Find where the given text appears and provide that cell's center as (x, y) coordinate. 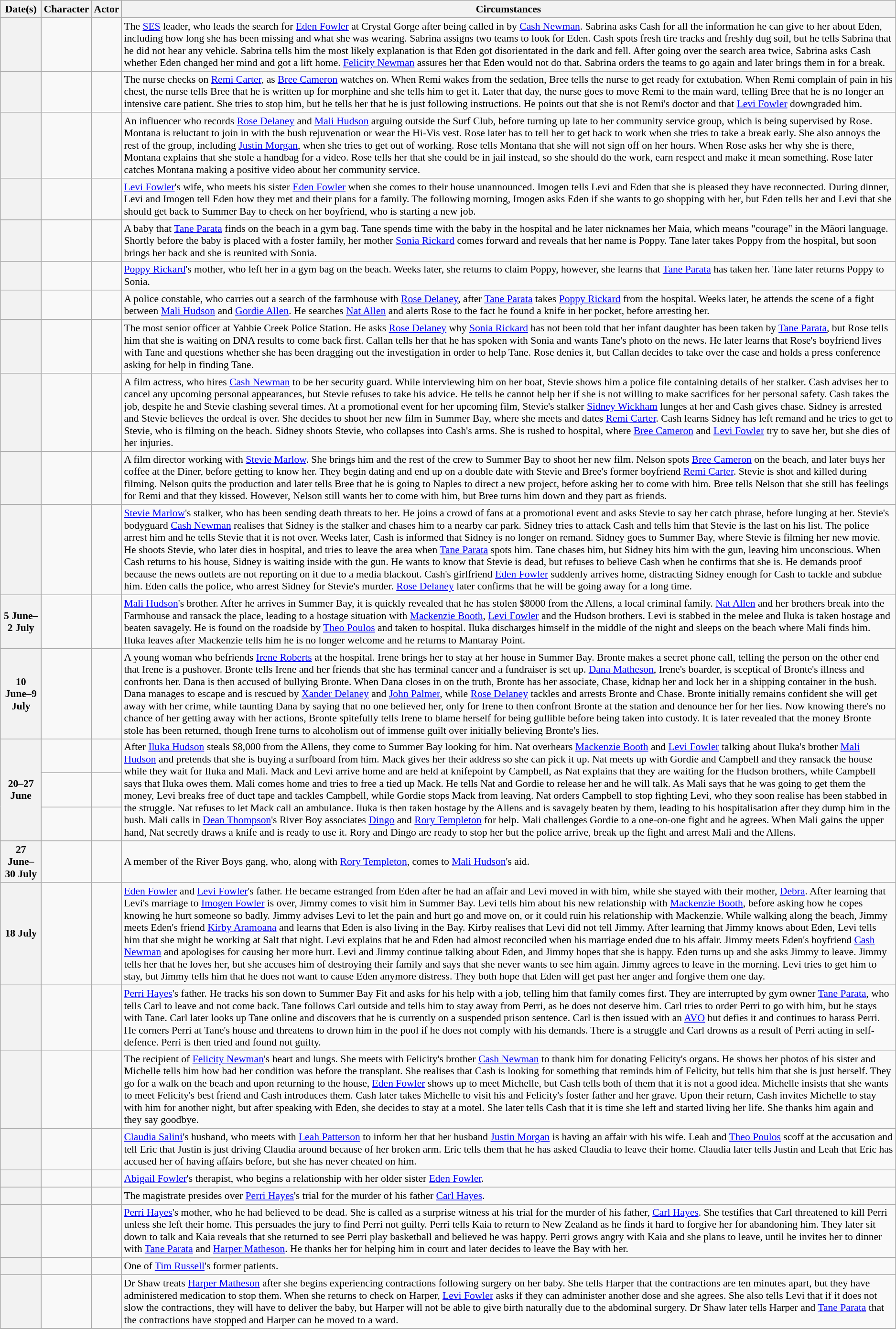
27 June–30 July (21, 862)
5 June–2 July (21, 622)
A member of the River Boys gang, who, along with Rory Templeton, comes to Mali Hudson's aid. (508, 862)
20–27 June (21, 790)
Character (67, 9)
18 July (21, 934)
One of Tim Russell's former patients. (508, 1266)
Abigail Fowler's therapist, who begins a relationship with her older sister Eden Fowler. (508, 1179)
The magistrate presides over Perri Hayes's trial for the murder of his father Carl Hayes. (508, 1196)
Actor (107, 9)
Circumstances (508, 9)
Date(s) (21, 9)
10 June–9 July (21, 694)
